Search for the cell housing the specified text and yield its (X, Y) center coordinate. 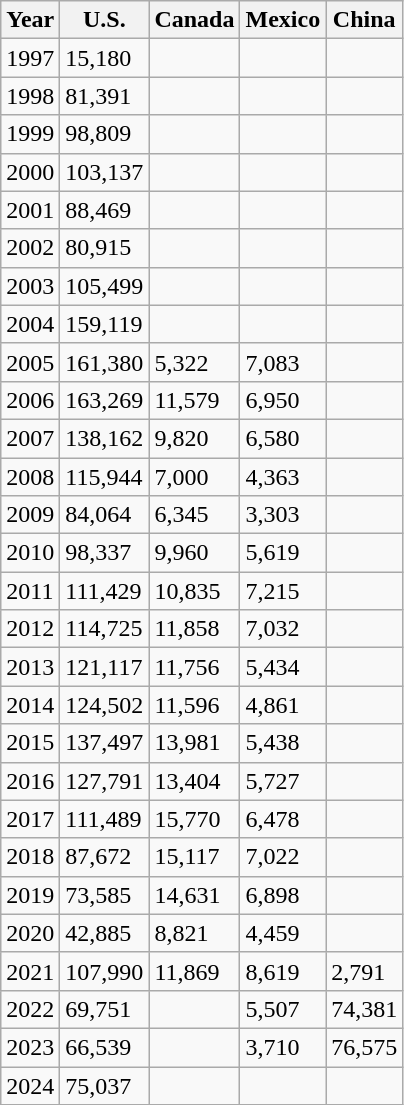
74,381 (364, 1009)
76,575 (364, 1047)
2007 (30, 438)
69,751 (104, 1009)
103,137 (104, 172)
1999 (30, 134)
11,756 (194, 667)
2023 (30, 1047)
163,269 (104, 400)
2014 (30, 705)
137,497 (104, 743)
88,469 (104, 210)
15,770 (194, 819)
105,499 (104, 286)
42,885 (104, 933)
13,981 (194, 743)
111,429 (104, 591)
2008 (30, 477)
107,990 (104, 971)
9,820 (194, 438)
7,032 (283, 629)
6,950 (283, 400)
2013 (30, 667)
161,380 (104, 362)
2016 (30, 781)
1997 (30, 58)
66,539 (104, 1047)
6,478 (283, 819)
5,507 (283, 1009)
2009 (30, 515)
6,898 (283, 895)
121,117 (104, 667)
2,791 (364, 971)
2011 (30, 591)
98,809 (104, 134)
9,960 (194, 553)
2020 (30, 933)
5,619 (283, 553)
2017 (30, 819)
2012 (30, 629)
Mexico (283, 20)
84,064 (104, 515)
5,434 (283, 667)
127,791 (104, 781)
159,119 (104, 324)
138,162 (104, 438)
2003 (30, 286)
1998 (30, 96)
13,404 (194, 781)
2018 (30, 857)
China (364, 20)
7,000 (194, 477)
111,489 (104, 819)
4,363 (283, 477)
4,459 (283, 933)
Canada (194, 20)
8,619 (283, 971)
2010 (30, 553)
5,438 (283, 743)
87,672 (104, 857)
98,337 (104, 553)
6,580 (283, 438)
7,215 (283, 591)
2022 (30, 1009)
114,725 (104, 629)
2019 (30, 895)
3,710 (283, 1047)
124,502 (104, 705)
11,869 (194, 971)
2006 (30, 400)
11,596 (194, 705)
2000 (30, 172)
10,835 (194, 591)
2004 (30, 324)
14,631 (194, 895)
Year (30, 20)
5,322 (194, 362)
2002 (30, 248)
6,345 (194, 515)
75,037 (104, 1085)
11,858 (194, 629)
15,180 (104, 58)
4,861 (283, 705)
81,391 (104, 96)
115,944 (104, 477)
2005 (30, 362)
8,821 (194, 933)
2024 (30, 1085)
5,727 (283, 781)
11,579 (194, 400)
U.S. (104, 20)
3,303 (283, 515)
2015 (30, 743)
7,083 (283, 362)
73,585 (104, 895)
2021 (30, 971)
15,117 (194, 857)
80,915 (104, 248)
2001 (30, 210)
7,022 (283, 857)
